Determine the (X, Y) coordinate at the center of the cell enclosing the given text.  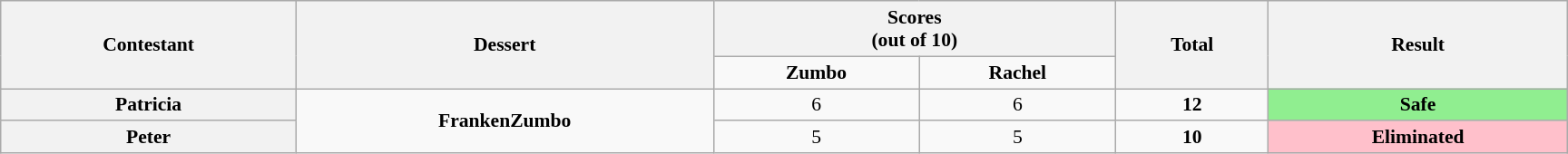
12 (1192, 105)
Contestant (149, 45)
Scores(out of 10) (915, 29)
Eliminated (1417, 138)
Zumbo (817, 72)
Total (1192, 45)
Peter (149, 138)
FrankenZumbo (505, 121)
10 (1192, 138)
Dessert (505, 45)
Result (1417, 45)
Rachel (1017, 72)
Safe (1417, 105)
Patricia (149, 105)
